Find where the given text appears and provide that cell's center as [x, y] coordinate. 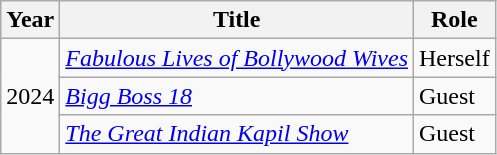
2024 [30, 96]
Title [237, 20]
Fabulous Lives of Bollywood Wives [237, 58]
Herself [455, 58]
Year [30, 20]
The Great Indian Kapil Show [237, 134]
Role [455, 20]
Bigg Boss 18 [237, 96]
